Detect which cell encompasses the target text, then output its [X, Y] center coordinate. 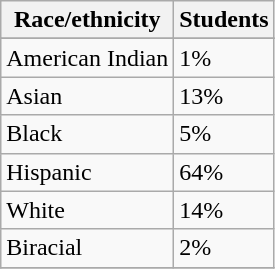
1% [224, 58]
14% [224, 210]
Biracial [88, 248]
Race/ethnicity [88, 20]
White [88, 210]
Black [88, 134]
2% [224, 248]
64% [224, 172]
American Indian [88, 58]
13% [224, 96]
Hispanic [88, 172]
5% [224, 134]
Asian [88, 96]
Students [224, 20]
